Pinpoint the cell where the given text exists, returning its (X, Y) midpoint coordinate. 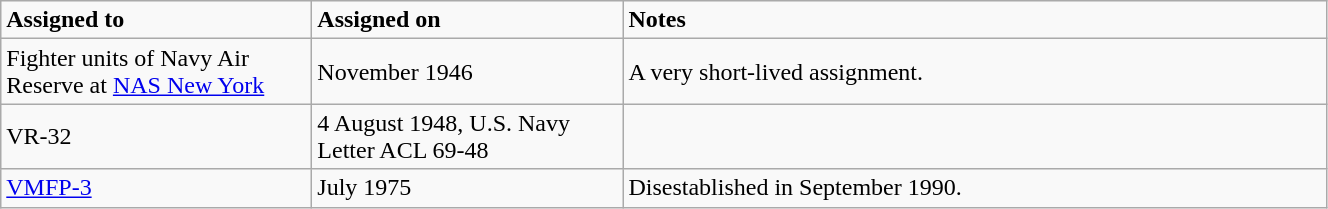
4 August 1948, U.S. Navy Letter ACL 69-48 (468, 136)
July 1975 (468, 188)
Notes (975, 20)
VMFP-3 (156, 188)
November 1946 (468, 72)
VR-32 (156, 136)
Fighter units of Navy Air Reserve at NAS New York (156, 72)
Assigned to (156, 20)
A very short-lived assignment. (975, 72)
Disestablished in September 1990. (975, 188)
Assigned on (468, 20)
